Output the (x, y) coordinate of the center of the cell containing the given text.  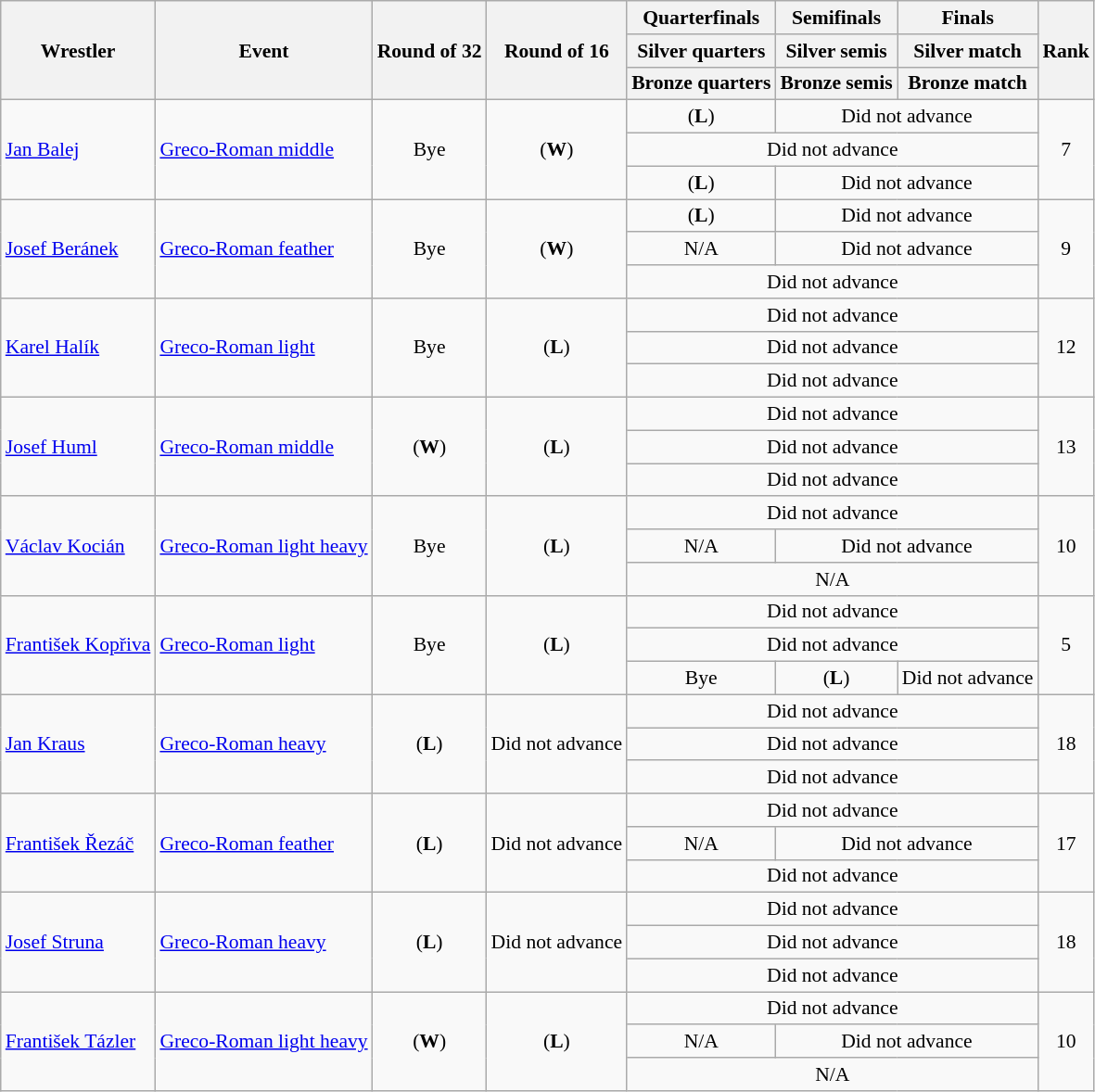
Silver quarters (701, 51)
Finals (968, 18)
Rank (1066, 50)
Josef Huml (78, 447)
Josef Beránek (78, 248)
František Tázler (78, 1042)
Quarterfinals (701, 18)
13 (1066, 447)
17 (1066, 844)
Round of 16 (557, 50)
Bronze semis (836, 83)
Josef Struna (78, 942)
Jan Balej (78, 150)
Event (263, 50)
Bronze match (968, 83)
Semifinals (836, 18)
5 (1066, 645)
Bronze quarters (701, 83)
František Kopřiva (78, 645)
Václav Kocián (78, 547)
9 (1066, 248)
Round of 32 (430, 50)
Silver semis (836, 51)
Jan Kraus (78, 743)
12 (1066, 349)
Karel Halík (78, 349)
7 (1066, 150)
Silver match (968, 51)
Wrestler (78, 50)
František Řezáč (78, 844)
